From the cell containing the given text, extract its center point as [X, Y] coordinate. 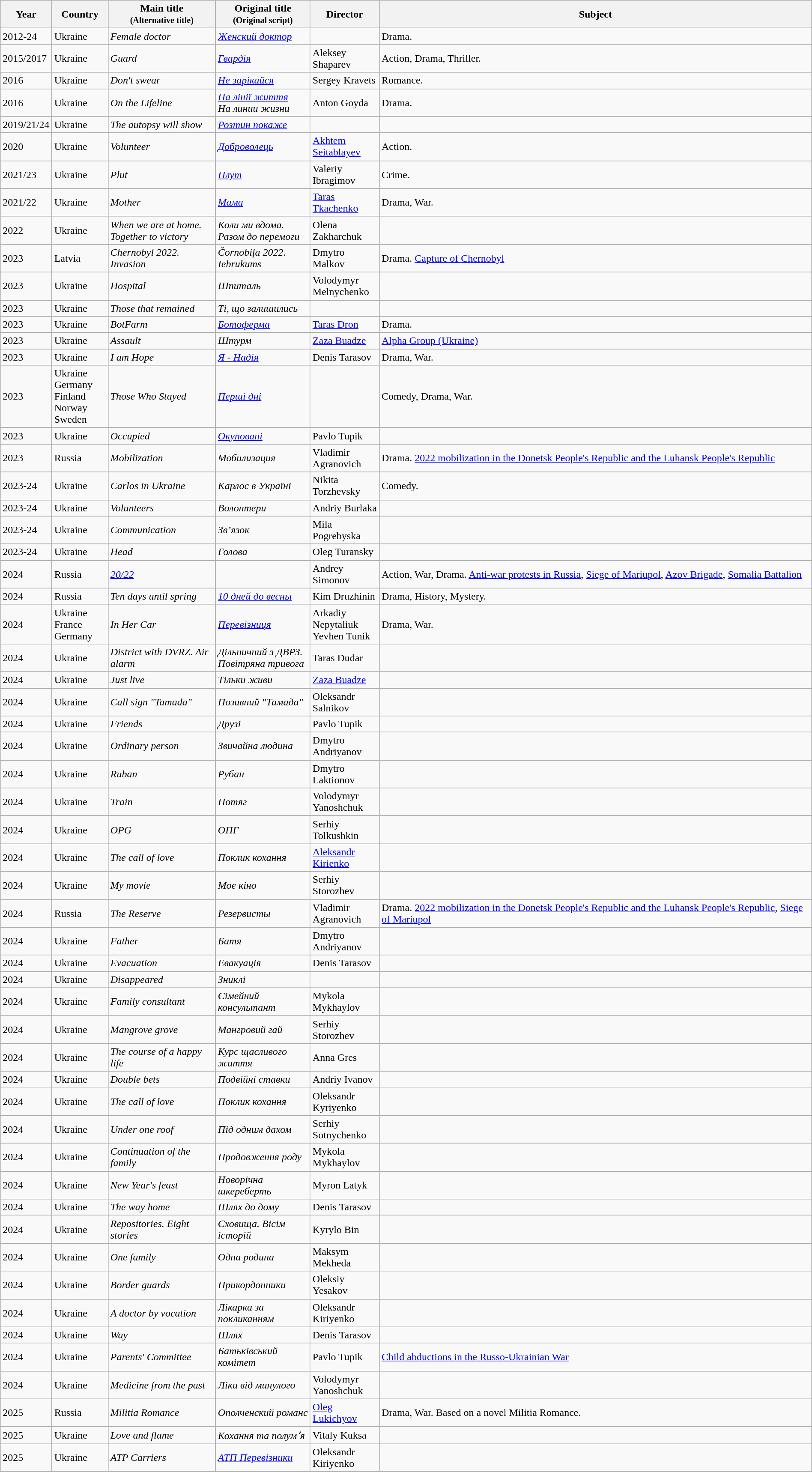
The course of a happy life [162, 1057]
Volunteers [162, 508]
Drama. 2022 mobilization in the Donetsk People's Republic and the Luhansk People's Republic, Siege of Mariupol [595, 913]
Ліки від минулого [263, 1385]
Communication [162, 530]
2015/2017 [26, 58]
Anton Goyda [344, 103]
Volunteer [162, 146]
Way [162, 1335]
The way home [162, 1207]
Love and flame [162, 1435]
Volodymyr Melnychenko [344, 286]
Occupied [162, 436]
Штурм [263, 341]
Repositories. Eight stories [162, 1229]
Original title(Original script) [263, 15]
10 дней до весны [263, 596]
Carlos in Ukraine [162, 486]
Latvia [80, 258]
Aleksandr Kirienko [344, 857]
Продовження роду [263, 1157]
Hospital [162, 286]
UkraineFranceGermany [80, 624]
Medicine from the past [162, 1385]
Ten days until spring [162, 596]
Sergey Kravets [344, 81]
Mila Pogrebyska [344, 530]
Подвійні ставки [263, 1079]
Vitaly Kuksa [344, 1435]
Under one roof [162, 1130]
Action, Drama, Thriller. [595, 58]
Alpha Group (Ukraine) [595, 341]
Drama. Capture of Chernobyl [595, 258]
Курс щасливого життя [263, 1057]
Myron Latyk [344, 1185]
Oleg Turansky [344, 552]
Anna Gres [344, 1057]
Сховища. Вісім історій [263, 1229]
Olena Zakharchuk [344, 230]
Карлос в Україні [263, 486]
BotFarm [162, 325]
Перші дні [263, 397]
Доброволець [263, 146]
Andriy Ivanov [344, 1079]
The Reserve [162, 913]
Plut [162, 175]
Taras Dron [344, 325]
Aleksey Shaparev [344, 58]
Comedy, Drama, War. [595, 397]
Одна родина [263, 1257]
Romance. [595, 81]
A doctor by vocation [162, 1313]
Child abductions in the Russo-Ukrainian War [595, 1357]
Лікарка за покликанням [263, 1313]
Розтин покаже [263, 125]
Прикордонники [263, 1285]
Окуповані [263, 436]
Зв’язок [263, 530]
Andriy Burlaka [344, 508]
Зниклі [263, 979]
Dmytro Malkov [344, 258]
Мангровий гай [263, 1030]
Коли ми вдома. Разом до перемоги [263, 230]
Chernobyl 2022. Invasion [162, 258]
Dmytro Laktionov [344, 774]
Disappeared [162, 979]
Перевізниця [263, 624]
Comedy. [595, 486]
When we are at home. Together to victory [162, 230]
Those Who Stayed [162, 397]
Тільки живи [263, 680]
Ботоферма [263, 325]
In Her Car [162, 624]
Drama. 2022 mobilization in the Donetsk People's Republic and the Luhansk People's Republic [595, 458]
Guard [162, 58]
Шлях [263, 1335]
Train [162, 802]
Oleg Lukichyov [344, 1412]
Don't swear [162, 81]
Евакуація [263, 963]
Evacuation [162, 963]
20/22 [162, 574]
Мама [263, 202]
Head [162, 552]
Батя [263, 941]
On the Lifeline [162, 103]
Action. [595, 146]
Family consultant [162, 1001]
Волонтери [263, 508]
Double bets [162, 1079]
Drama, History, Mystery. [595, 596]
Taras Dudar [344, 658]
Border guards [162, 1285]
2021/22 [26, 202]
Плут [263, 175]
Не зарікайся [263, 81]
I am Hope [162, 357]
Голова [263, 552]
Під одним дахом [263, 1130]
Ополченский романс [263, 1412]
Mobilization [162, 458]
Ті, що залишились [263, 308]
Andrey Simonov [344, 574]
Crime. [595, 175]
Country [80, 15]
Čornobiļa 2022. Iebrukums [263, 258]
2021/23 [26, 175]
На лінії життяНа линии жизни [263, 103]
Oleksiy Yesakov [344, 1285]
One family [162, 1257]
Я - Надія [263, 357]
Гвардія [263, 58]
Дільничний з ДВРЗ. Повітряна тривога [263, 658]
‎Новорічна шкереберть [263, 1185]
Друзі [263, 724]
Arkadiy NepytaliukYevhen Tunik [344, 624]
АТП Перевізники [263, 1458]
Шпиталь [263, 286]
2022 [26, 230]
Звичайна людина [263, 746]
Батьківський комітет [263, 1357]
Ruban [162, 774]
Mother [162, 202]
District with DVRZ. Air alarm [162, 658]
UkraineGermanyFinlandNorwaySweden [80, 397]
Year [26, 15]
Main title(Alternative title) [162, 15]
Моє кіно [263, 886]
The autopsy will show [162, 125]
Call sign "Tamada" [162, 702]
Kyrylo Bin [344, 1229]
Резервисты [263, 913]
Those that remained [162, 308]
2012-24 [26, 36]
Valeriy Ibragimov [344, 175]
Женский доктор [263, 36]
Subject [595, 15]
Friends [162, 724]
Taras Tkachenko [344, 202]
Parents' Committee [162, 1357]
Father [162, 941]
Akhtem Seitablayev [344, 146]
Oleksandr Kyriyenko [344, 1102]
Oleksandr Salnikov [344, 702]
Drama, War. Based on a novel Militia Romance. [595, 1412]
Assault [162, 341]
My movie [162, 886]
Director [344, 15]
Kim Druzhinin [344, 596]
ATP Carriers [162, 1458]
Рубан [263, 774]
Nikita Torzhevsky [344, 486]
Militia Romance [162, 1412]
Just live [162, 680]
Action, War, Drama. Anti-war protests in Russia, Siege of Mariupol, Azov Brigade, Somalia Battalion [595, 574]
Serhiy Tolkushkin [344, 830]
Ordinary person [162, 746]
Mangrove grove [162, 1030]
Потяг [263, 802]
Кохання та полумʼя [263, 1435]
Позивний "Тамада" [263, 702]
Сімейний консультант [263, 1001]
Female doctor [162, 36]
2020 [26, 146]
2019/21/24 [26, 125]
Continuation of the family [162, 1157]
Maksym Mekheda [344, 1257]
Шлях до дому [263, 1207]
ОПГ [263, 830]
Мобилизация [263, 458]
New Year's feast [162, 1185]
Serhiy Sotnychenko [344, 1130]
OPG [162, 830]
